Provide the [X, Y] coordinate of the cell's center where the given text is located.  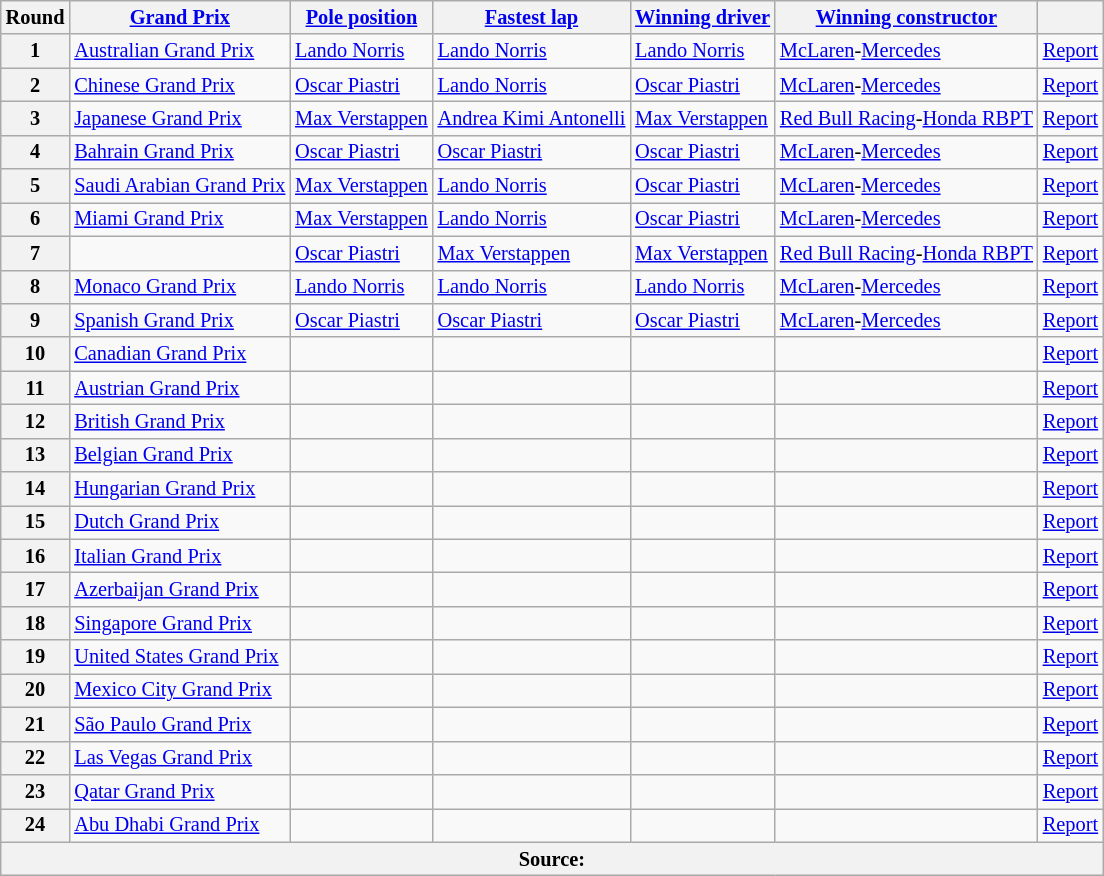
2 [36, 85]
12 [36, 421]
Saudi Arabian Grand Prix [180, 186]
16 [36, 556]
13 [36, 455]
Italian Grand Prix [180, 556]
Canadian Grand Prix [180, 354]
Singapore Grand Prix [180, 623]
Belgian Grand Prix [180, 455]
14 [36, 489]
Monaco Grand Prix [180, 287]
17 [36, 589]
Azerbaijan Grand Prix [180, 589]
Hungarian Grand Prix [180, 489]
Spanish Grand Prix [180, 320]
11 [36, 388]
Grand Prix [180, 17]
British Grand Prix [180, 421]
Dutch Grand Prix [180, 522]
3 [36, 118]
Austrian Grand Prix [180, 388]
21 [36, 724]
22 [36, 758]
10 [36, 354]
Source: [552, 859]
20 [36, 690]
Qatar Grand Prix [180, 791]
São Paulo Grand Prix [180, 724]
Abu Dhabi Grand Prix [180, 825]
7 [36, 253]
8 [36, 287]
Fastest lap [532, 17]
5 [36, 186]
18 [36, 623]
Pole position [361, 17]
19 [36, 657]
23 [36, 791]
Japanese Grand Prix [180, 118]
United States Grand Prix [180, 657]
Las Vegas Grand Prix [180, 758]
24 [36, 825]
Round [36, 17]
4 [36, 152]
Mexico City Grand Prix [180, 690]
Miami Grand Prix [180, 219]
9 [36, 320]
15 [36, 522]
Andrea Kimi Antonelli [532, 118]
Chinese Grand Prix [180, 85]
1 [36, 51]
Winning driver [702, 17]
Winning constructor [906, 17]
6 [36, 219]
Bahrain Grand Prix [180, 152]
Australian Grand Prix [180, 51]
